Search for the cell housing the specified text and yield its [X, Y] center coordinate. 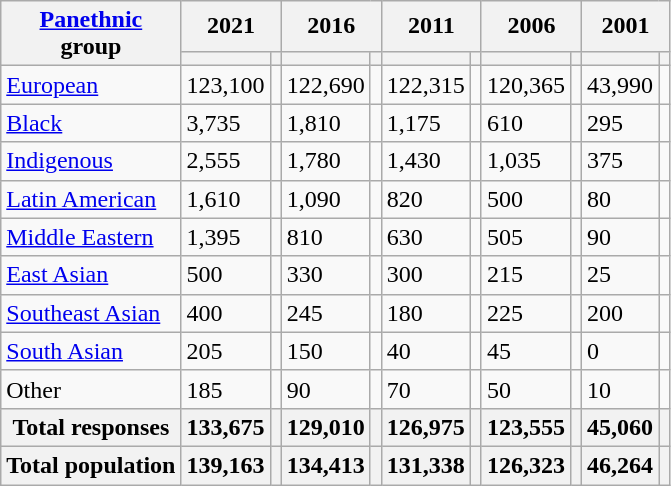
1,090 [326, 199]
Southeast Asian [91, 313]
46,264 [620, 465]
East Asian [91, 275]
129,010 [326, 427]
122,690 [326, 85]
150 [326, 351]
40 [426, 351]
2,555 [226, 161]
45,060 [620, 427]
126,323 [526, 465]
Indigenous [91, 161]
2011 [431, 26]
Total population [91, 465]
200 [620, 313]
10 [620, 389]
1,395 [226, 237]
Black [91, 123]
810 [326, 237]
1,175 [426, 123]
131,338 [426, 465]
610 [526, 123]
0 [620, 351]
2006 [531, 26]
1,035 [526, 161]
505 [526, 237]
2001 [626, 26]
123,555 [526, 427]
820 [426, 199]
205 [226, 351]
225 [526, 313]
120,365 [526, 85]
43,990 [620, 85]
133,675 [226, 427]
South Asian [91, 351]
Total responses [91, 427]
Latin American [91, 199]
630 [426, 237]
45 [526, 351]
185 [226, 389]
375 [620, 161]
3,735 [226, 123]
Panethnicgroup [91, 34]
1,810 [326, 123]
126,975 [426, 427]
122,315 [426, 85]
139,163 [226, 465]
1,780 [326, 161]
245 [326, 313]
300 [426, 275]
1,610 [226, 199]
123,100 [226, 85]
330 [326, 275]
Middle Eastern [91, 237]
European [91, 85]
Other [91, 389]
50 [526, 389]
2021 [231, 26]
400 [226, 313]
180 [426, 313]
215 [526, 275]
134,413 [326, 465]
2016 [331, 26]
295 [620, 123]
1,430 [426, 161]
70 [426, 389]
25 [620, 275]
80 [620, 199]
